Output the [X, Y] coordinate of the center of the cell containing the given text.  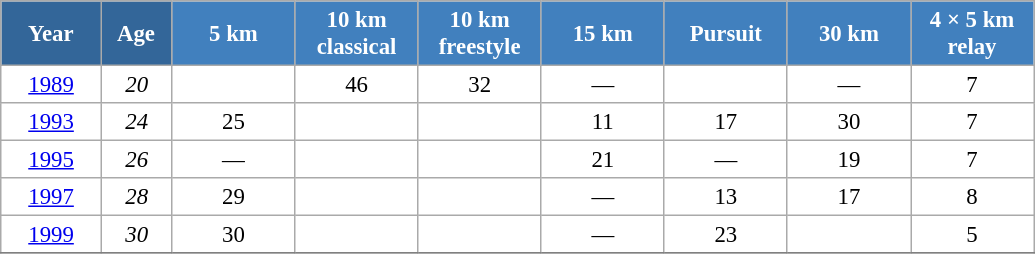
10 km freestyle [480, 34]
4 × 5 km relay [972, 34]
23 [726, 235]
15 km [602, 34]
5 km [234, 34]
1999 [52, 235]
Year [52, 34]
29 [234, 197]
28 [136, 197]
Pursuit [726, 34]
20 [136, 85]
10 km classical [356, 34]
24 [136, 122]
1995 [52, 160]
30 km [848, 34]
26 [136, 160]
1989 [52, 85]
13 [726, 197]
46 [356, 85]
8 [972, 197]
32 [480, 85]
21 [602, 160]
11 [602, 122]
19 [848, 160]
5 [972, 235]
1997 [52, 197]
1993 [52, 122]
Age [136, 34]
25 [234, 122]
